Extract the [X, Y] coordinate from the center of the cell holding the provided text.  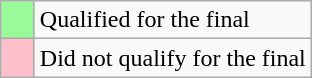
Did not qualify for the final [172, 58]
Qualified for the final [172, 20]
